Locate the cell with the specified text and output its [X, Y] center coordinate. 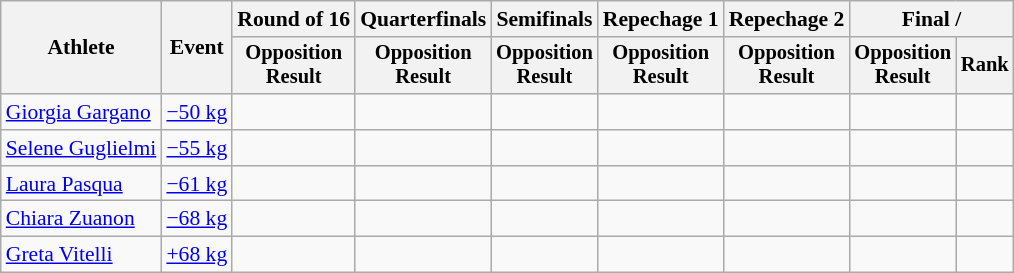
Greta Vitelli [82, 255]
Repechage 1 [661, 19]
Final / [931, 19]
Quarterfinals [423, 19]
−68 kg [196, 219]
Chiara Zuanon [82, 219]
−55 kg [196, 148]
Repechage 2 [787, 19]
Round of 16 [294, 19]
−50 kg [196, 112]
Athlete [82, 48]
Rank [985, 66]
+68 kg [196, 255]
Laura Pasqua [82, 184]
−61 kg [196, 184]
Semifinals [544, 19]
Giorgia Gargano [82, 112]
Event [196, 48]
Selene Guglielmi [82, 148]
